Capture the cell that displays the provided text and extract its (x, y) central coordinate. 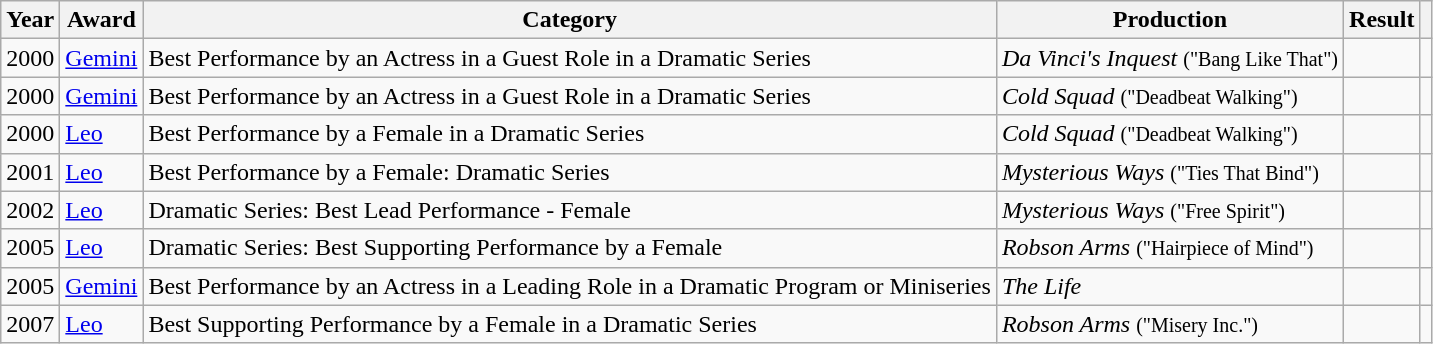
Best Performance by an Actress in a Leading Role in a Dramatic Program or Miniseries (570, 286)
Robson Arms ("Misery Inc.") (1170, 324)
Mysterious Ways ("Free Spirit") (1170, 210)
Year (30, 20)
The Life (1170, 286)
Result (1382, 20)
Mysterious Ways ("Ties That Bind") (1170, 172)
Dramatic Series: Best Supporting Performance by a Female (570, 248)
Award (102, 20)
Production (1170, 20)
Best Supporting Performance by a Female in a Dramatic Series (570, 324)
2007 (30, 324)
2001 (30, 172)
Best Performance by a Female in a Dramatic Series (570, 134)
Category (570, 20)
Robson Arms ("Hairpiece of Mind") (1170, 248)
2002 (30, 210)
Best Performance by a Female: Dramatic Series (570, 172)
Dramatic Series: Best Lead Performance - Female (570, 210)
Da Vinci's Inquest ("Bang Like That") (1170, 58)
